Extract the (X, Y) coordinate from the center of the cell holding the provided text.  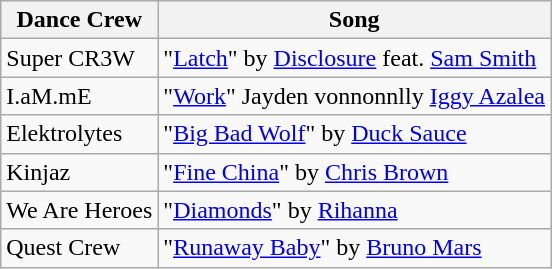
Dance Crew (80, 20)
We Are Heroes (80, 210)
"Latch" by Disclosure feat. Sam Smith (354, 58)
I.aM.mE (80, 96)
"Fine China" by Chris Brown (354, 172)
Elektrolytes (80, 134)
Super CR3W (80, 58)
"Big Bad Wolf" by Duck Sauce (354, 134)
"Work" Jayden vonnonnlly Iggy Azalea (354, 96)
Quest Crew (80, 248)
Song (354, 20)
"Diamonds" by Rihanna (354, 210)
Kinjaz (80, 172)
"Runaway Baby" by Bruno Mars (354, 248)
